Extract the (X, Y) coordinate from the center of the cell holding the provided text.  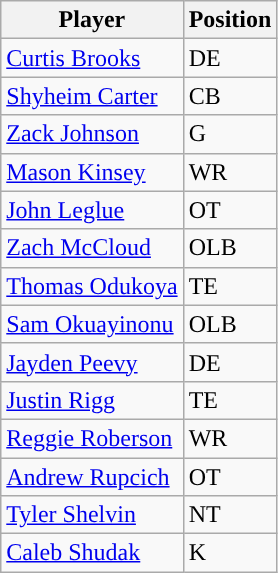
CB (230, 96)
Mason Kinsey (92, 172)
Tyler Shelvin (92, 515)
Sam Okuayinonu (92, 324)
Thomas Odukoya (92, 286)
Curtis Brooks (92, 58)
Player (92, 20)
Zack Johnson (92, 134)
K (230, 553)
Position (230, 20)
Caleb Shudak (92, 553)
Zach McCloud (92, 248)
G (230, 134)
Reggie Roberson (92, 438)
Andrew Rupcich (92, 477)
Jayden Peevy (92, 362)
Shyheim Carter (92, 96)
Justin Rigg (92, 400)
John Leglue (92, 210)
NT (230, 515)
